Provide the (X, Y) coordinate of the cell's center where the given text is located.  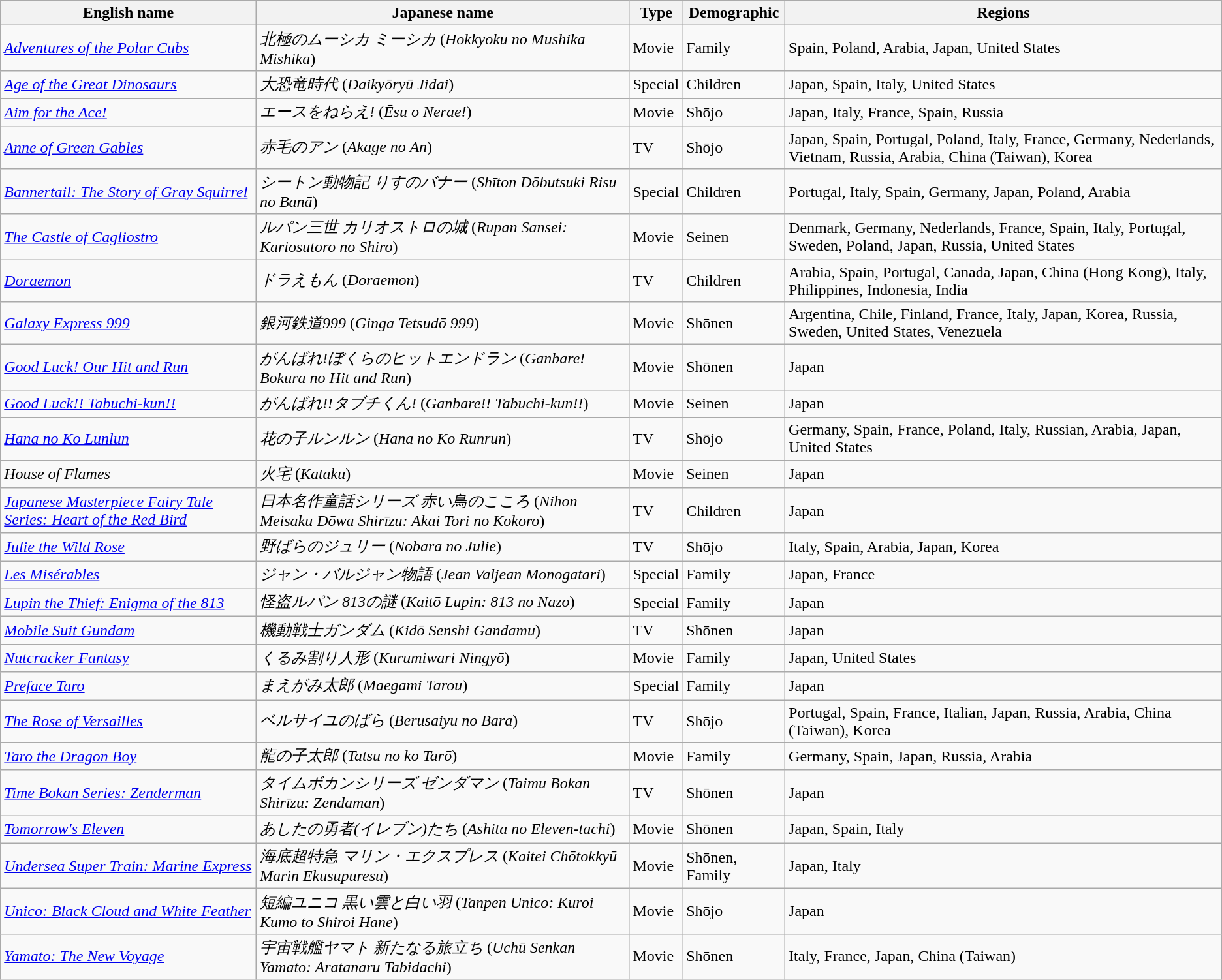
Yamato: The New Voyage (129, 957)
野ばらのジュリー (Nobara no Julie) (443, 547)
Japan, Spain, Italy (1004, 830)
English name (129, 13)
Taro the Dragon Boy (129, 757)
Type (656, 13)
Tomorrow's Eleven (129, 830)
Age of the Great Dinosaurs (129, 85)
がんばれ!!タブチくん! (Ganbare!! Tabuchi-kun!!) (443, 403)
銀河鉄道999 (Ginga Tetsudō 999) (443, 324)
The Castle of Cagliostro (129, 237)
Japanese name (443, 13)
Shōnen, Family (734, 866)
Japanese Masterpiece Fairy Tale Series: Heart of the Red Bird (129, 511)
Nutcracker Fantasy (129, 658)
がんばれ!ぼくらのヒットエンドラン (Ganbare! Bokura no Hit and Run) (443, 367)
Undersea Super Train: Marine Express (129, 866)
火宅 (Kataku) (443, 474)
Preface Taro (129, 686)
エースをねらえ! (Ēsu o Nerae!) (443, 112)
Anne of Green Gables (129, 147)
Italy, France, Japan, China (Taiwan) (1004, 957)
Les Misérables (129, 575)
Japan, Spain, Portugal, Poland, Italy, France, Germany, Nederlands, Vietnam, Russia, Arabia, China (Taiwan), Korea (1004, 147)
Aim for the Ace! (129, 112)
シートン動物記 りすのバナー (Shīton Dōbutsuki Risu no Banā) (443, 192)
Julie the Wild Rose (129, 547)
Time Bokan Series: Zenderman (129, 793)
Germany, Spain, Japan, Russia, Arabia (1004, 757)
赤毛のアン (Akage no An) (443, 147)
Italy, Spain, Arabia, Japan, Korea (1004, 547)
The Rose of Versailles (129, 720)
くるみ割り人形 (Kurumiwari Ningyō) (443, 658)
ルパン三世 カリオストロの城 (Rupan Sansei: Kariosutoro no Shiro) (443, 237)
ドラえもん (Doraemon) (443, 281)
ジャン・バルジャン物語 (Jean Valjean Monogatari) (443, 575)
Lupin the Thief: Enigma of the 813 (129, 603)
海底超特急 マリン・エクスプレス (Kaitei Chōtokkyū Marin Ekusupuresu) (443, 866)
ベルサイユのばら (Berusaiyu no Bara) (443, 720)
House of Flames (129, 474)
Spain, Poland, Arabia, Japan, United States (1004, 48)
宇宙戦艦ヤマト 新たなる旅立ち (Uchū Senkan Yamato: Aratanaru Tabidachi) (443, 957)
機動戦士ガンダム (Kidō Senshi Gandamu) (443, 630)
Hana no Ko Lunlun (129, 438)
Unico: Black Cloud and White Feather (129, 911)
Japan, France (1004, 575)
Regions (1004, 13)
Argentina, Chile, Finland, France, Italy, Japan, Korea, Russia, Sweden, United States, Venezuela (1004, 324)
まえがみ太郎 (Maegami Tarou) (443, 686)
花の子ルンルン (Hana no Ko Runrun) (443, 438)
Mobile Suit Gundam (129, 630)
Arabia, Spain, Portugal, Canada, Japan, China (Hong Kong), Italy, Philippines, Indonesia, India (1004, 281)
短編ユニコ 黒い雲と白い羽 (Tanpen Unico: Kuroi Kumo to Shiroi Hane) (443, 911)
Japan, Italy (1004, 866)
タイムボカンシリーズ ゼンダマン (Taimu Bokan Shirīzu: Zendaman) (443, 793)
Portugal, Spain, France, Italian, Japan, Russia, Arabia, China (Taiwan), Korea (1004, 720)
Galaxy Express 999 (129, 324)
Japan, Spain, Italy, United States (1004, 85)
Good Luck!! Tabuchi-kun!! (129, 403)
怪盗ルパン 813の謎 (Kaitō Lupin: 813 no Nazo) (443, 603)
Adventures of the Polar Cubs (129, 48)
Good Luck! Our Hit and Run (129, 367)
Japan, Italy, France, Spain, Russia (1004, 112)
Japan, United States (1004, 658)
Demographic (734, 13)
Doraemon (129, 281)
北極のムーシカ ミーシカ (Hokkyoku no Mushika Mishika) (443, 48)
大恐竜時代 (Daikyōryū Jidai) (443, 85)
日本名作童話シリーズ 赤い鳥のこころ (Nihon Meisaku Dōwa Shirīzu: Akai Tori no Kokoro) (443, 511)
Germany, Spain, France, Poland, Italy, Russian, Arabia, Japan, United States (1004, 438)
龍の子太郎 (Tatsu no ko Tarō) (443, 757)
Portugal, Italy, Spain, Germany, Japan, Poland, Arabia (1004, 192)
あしたの勇者(イレブン)たち (Ashita no Eleven-tachi) (443, 830)
Denmark, Germany, Nederlands, France, Spain, Italy, Portugal, Sweden, Poland, Japan, Russia, United States (1004, 237)
Bannertail: The Story of Gray Squirrel (129, 192)
